Determine the (X, Y) coordinate at the center of the cell enclosing the given text.  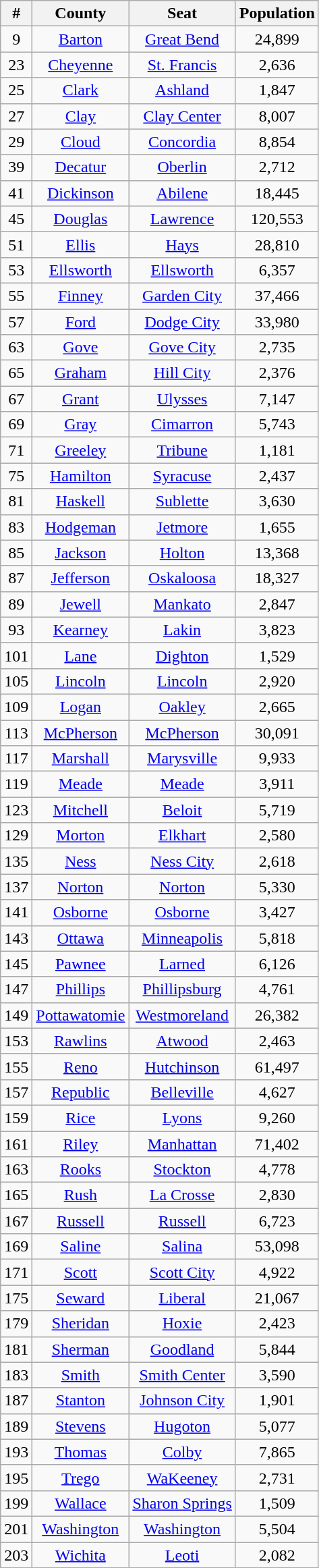
# (16, 13)
Mitchell (81, 810)
Rush (81, 1195)
1,181 (277, 450)
Oskaloosa (182, 578)
37,466 (277, 296)
Population (277, 13)
5,077 (277, 1426)
Cloud (81, 142)
8,854 (277, 142)
25 (16, 90)
69 (16, 425)
101 (16, 655)
Sublette (182, 502)
18,327 (277, 578)
5,504 (277, 1529)
Clay Center (182, 116)
2,830 (277, 1195)
149 (16, 1015)
179 (16, 1324)
39 (16, 167)
2,580 (277, 836)
Saline (81, 1247)
53 (16, 270)
Barton (81, 39)
Ellis (81, 244)
1,509 (277, 1503)
Hoxie (182, 1324)
Thomas (81, 1452)
187 (16, 1401)
Abilene (182, 193)
Salina (182, 1247)
Pottawatomie (81, 1015)
Manhattan (182, 1144)
171 (16, 1272)
6,723 (277, 1221)
6,357 (277, 270)
9,260 (277, 1118)
113 (16, 732)
Douglas (81, 219)
Cheyenne (81, 65)
Atwood (182, 1041)
45 (16, 219)
135 (16, 861)
26,382 (277, 1015)
5,844 (277, 1349)
159 (16, 1118)
Jackson (81, 553)
2,082 (277, 1555)
2,847 (277, 604)
161 (16, 1144)
Oberlin (182, 167)
Larned (182, 964)
4,761 (277, 990)
Westmoreland (182, 1015)
Ness (81, 861)
Wallace (81, 1503)
199 (16, 1503)
Marysville (182, 759)
83 (16, 527)
Dickinson (81, 193)
153 (16, 1041)
147 (16, 990)
2,437 (277, 476)
169 (16, 1247)
Rawlins (81, 1041)
Wichita (81, 1555)
57 (16, 322)
9,933 (277, 759)
155 (16, 1066)
145 (16, 964)
2,665 (277, 707)
Jetmore (182, 527)
County (81, 13)
Scott City (182, 1272)
Minneapolis (182, 938)
51 (16, 244)
75 (16, 476)
109 (16, 707)
Stockton (182, 1170)
117 (16, 759)
2,636 (277, 65)
87 (16, 578)
3,823 (277, 630)
Johnson City (182, 1401)
93 (16, 630)
St. Francis (182, 65)
85 (16, 553)
Hodgeman (81, 527)
5,818 (277, 938)
Syracuse (182, 476)
1,847 (277, 90)
Rooks (81, 1170)
Finney (81, 296)
Decatur (81, 167)
Logan (81, 707)
WaKeeney (182, 1478)
2,618 (277, 861)
Morton (81, 836)
Lakin (182, 630)
141 (16, 913)
21,067 (277, 1298)
61,497 (277, 1066)
53,098 (277, 1247)
Colby (182, 1452)
Sheridan (81, 1324)
Clark (81, 90)
143 (16, 938)
2,463 (277, 1041)
Phillips (81, 990)
Phillipsburg (182, 990)
Pawnee (81, 964)
123 (16, 810)
2,423 (277, 1324)
167 (16, 1221)
Sherman (81, 1349)
63 (16, 348)
189 (16, 1426)
5,743 (277, 425)
81 (16, 502)
Great Bend (182, 39)
Hill City (182, 373)
3,630 (277, 502)
Stevens (81, 1426)
Goodland (182, 1349)
Gray (81, 425)
Dodge City (182, 322)
181 (16, 1349)
Liberal (182, 1298)
8,007 (277, 116)
Trego (81, 1478)
137 (16, 887)
Greeley (81, 450)
Oakley (182, 707)
Republic (81, 1092)
29 (16, 142)
Mankato (182, 604)
193 (16, 1452)
Concordia (182, 142)
Jefferson (81, 578)
2,376 (277, 373)
27 (16, 116)
183 (16, 1375)
Cimarron (182, 425)
4,778 (277, 1170)
Hutchinson (182, 1066)
Lane (81, 655)
Scott (81, 1272)
Hugoton (182, 1426)
65 (16, 373)
Jewell (81, 604)
119 (16, 784)
4,627 (277, 1092)
Gove (81, 348)
Rice (81, 1118)
7,147 (277, 399)
Dighton (182, 655)
Ottawa (81, 938)
Marshall (81, 759)
195 (16, 1478)
Seward (81, 1298)
Sharon Springs (182, 1503)
71 (16, 450)
28,810 (277, 244)
Gove City (182, 348)
Leoti (182, 1555)
105 (16, 681)
3,590 (277, 1375)
Ulysses (182, 399)
Lyons (182, 1118)
6,126 (277, 964)
201 (16, 1529)
Ashland (182, 90)
165 (16, 1195)
Ford (81, 322)
203 (16, 1555)
3,911 (277, 784)
Belleville (182, 1092)
157 (16, 1092)
Tribune (182, 450)
41 (16, 193)
3,427 (277, 913)
1,655 (277, 527)
2,735 (277, 348)
163 (16, 1170)
5,330 (277, 887)
Lawrence (182, 219)
67 (16, 399)
Clay (81, 116)
Garden City (182, 296)
23 (16, 65)
2,712 (277, 167)
24,899 (277, 39)
71,402 (277, 1144)
2,731 (277, 1478)
Smith (81, 1375)
Haskell (81, 502)
1,529 (277, 655)
18,445 (277, 193)
175 (16, 1298)
Seat (182, 13)
13,368 (277, 553)
2,920 (277, 681)
Graham (81, 373)
Kearney (81, 630)
La Crosse (182, 1195)
55 (16, 296)
33,980 (277, 322)
Hays (182, 244)
129 (16, 836)
30,091 (277, 732)
Elkhart (182, 836)
Beloit (182, 810)
1,901 (277, 1401)
9 (16, 39)
Grant (81, 399)
Reno (81, 1066)
5,719 (277, 810)
120,553 (277, 219)
Ness City (182, 861)
Holton (182, 553)
Riley (81, 1144)
89 (16, 604)
4,922 (277, 1272)
Stanton (81, 1401)
7,865 (277, 1452)
Hamilton (81, 476)
Smith Center (182, 1375)
